Return (x, y) of the center of cell containing provided text 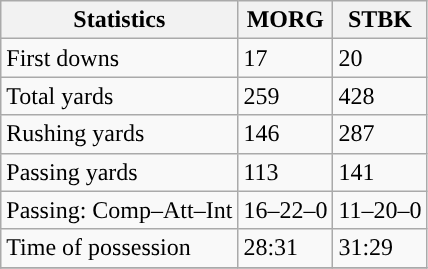
31:29 (380, 248)
Total yards (120, 96)
11–20–0 (380, 210)
259 (286, 96)
Statistics (120, 20)
428 (380, 96)
Time of possession (120, 248)
146 (286, 134)
20 (380, 58)
113 (286, 172)
287 (380, 134)
STBK (380, 20)
Passing yards (120, 172)
17 (286, 58)
16–22–0 (286, 210)
Rushing yards (120, 134)
Passing: Comp–Att–Int (120, 210)
First downs (120, 58)
28:31 (286, 248)
MORG (286, 20)
141 (380, 172)
